Return [X, Y] of the center of cell containing provided text 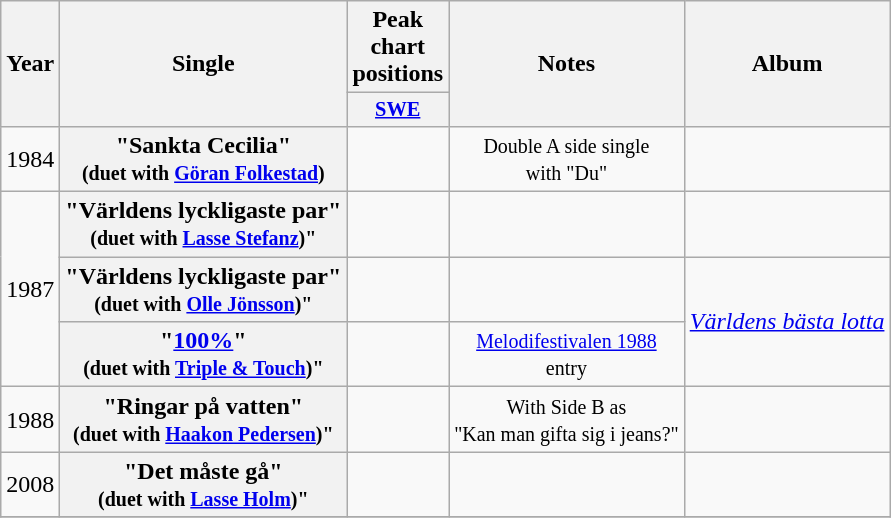
Notes [567, 64]
"Världens lyckligaste par" (duet with Olle Jönsson)" [204, 290]
SWE [398, 110]
1984 [30, 158]
2008 [30, 484]
Single [204, 64]
Year [30, 64]
"Sankta Cecilia"(duet with Göran Folkestad) [204, 158]
With Side B as"Kan man gifta sig i jeans?" [567, 420]
Peak chart positions [398, 47]
"Det måste gå" (duet with Lasse Holm)" [204, 484]
Melodifestivalen 1988 entry [567, 354]
Världens bästa lotta [787, 322]
"Världens lyckligaste par" (duet with Lasse Stefanz)" [204, 224]
Double A side single with "Du" [567, 158]
1987 [30, 290]
"100%" (duet with Triple & Touch)" [204, 354]
Album [787, 64]
1988 [30, 420]
"Ringar på vatten" (duet with Haakon Pedersen)" [204, 420]
